Provide the (x, y) coordinate of the cell's center where the given text is located.  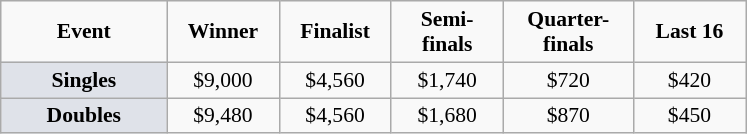
Winner (223, 32)
$1,680 (447, 116)
$1,740 (447, 80)
Event (84, 32)
$720 (568, 80)
$9,480 (223, 116)
Semi-finals (447, 32)
Singles (84, 80)
Last 16 (689, 32)
$420 (689, 80)
Doubles (84, 116)
$9,000 (223, 80)
$870 (568, 116)
Quarter-finals (568, 32)
Finalist (335, 32)
$450 (689, 116)
